Return the [X, Y] coordinate for the center point of the cell that contains the specified text.  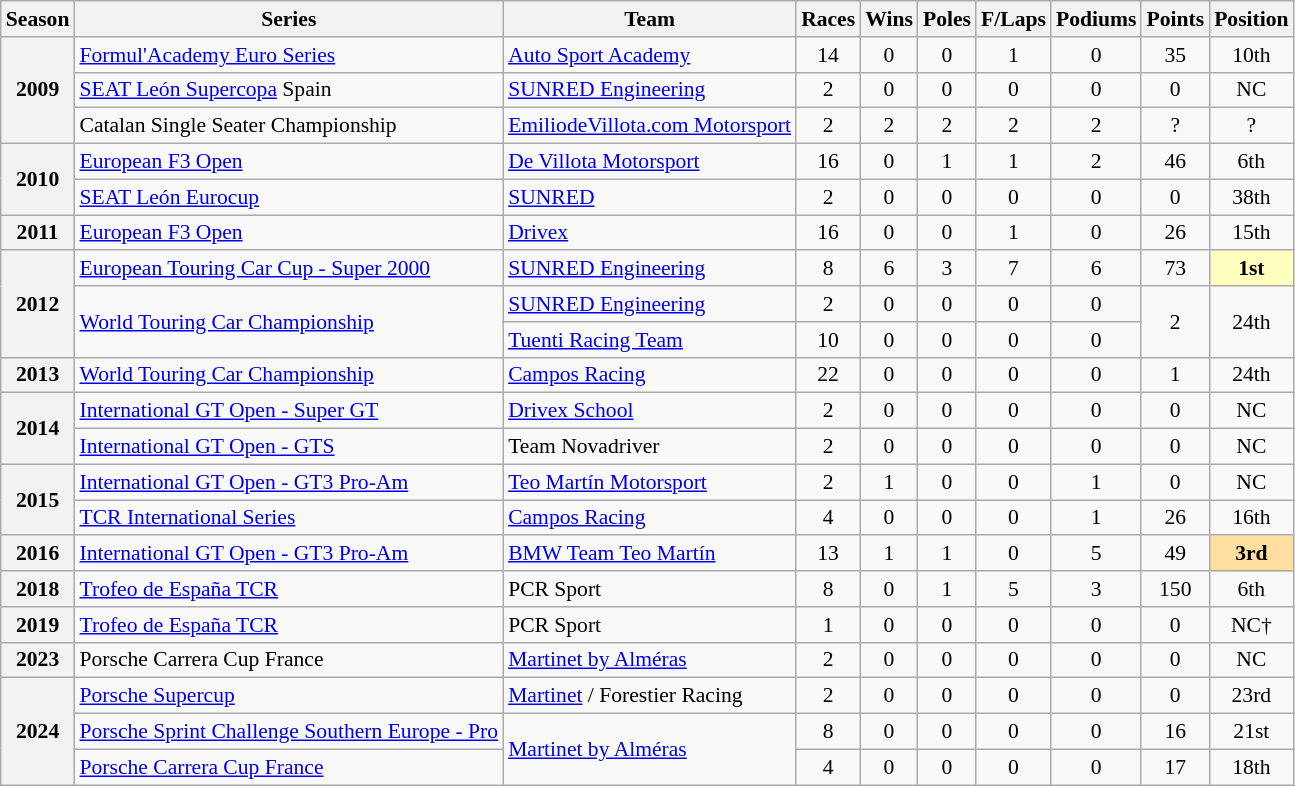
17 [1175, 767]
21st [1251, 732]
Drivex [650, 233]
Catalan Single Seater Championship [288, 126]
Porsche Supercup [288, 696]
Series [288, 19]
16th [1251, 518]
38th [1251, 197]
SEAT León Eurocup [288, 197]
35 [1175, 55]
14 [828, 55]
Porsche Sprint Challenge Southern Europe - Pro [288, 732]
NC† [1251, 625]
2012 [38, 304]
Season [38, 19]
46 [1175, 162]
22 [828, 375]
Formul'Academy Euro Series [288, 55]
2015 [38, 500]
De Villota Motorsport [650, 162]
49 [1175, 554]
73 [1175, 269]
7 [1014, 269]
Teo Martín Motorsport [650, 482]
Position [1251, 19]
150 [1175, 589]
13 [828, 554]
Wins [889, 19]
2014 [38, 428]
2016 [38, 554]
Martinet / Forestier Racing [650, 696]
Team Novadriver [650, 447]
2018 [38, 589]
EmiliodeVillota.com Motorsport [650, 126]
Races [828, 19]
3rd [1251, 554]
Team [650, 19]
2010 [38, 180]
23rd [1251, 696]
Drivex School [650, 411]
2024 [38, 732]
2019 [38, 625]
15th [1251, 233]
Podiums [1096, 19]
Auto Sport Academy [650, 55]
International GT Open - GTS [288, 447]
2011 [38, 233]
Points [1175, 19]
SUNRED [650, 197]
1st [1251, 269]
TCR International Series [288, 518]
10 [828, 340]
2009 [38, 90]
10th [1251, 55]
2023 [38, 660]
European Touring Car Cup - Super 2000 [288, 269]
18th [1251, 767]
International GT Open - Super GT [288, 411]
SEAT León Supercopa Spain [288, 90]
Tuenti Racing Team [650, 340]
Poles [947, 19]
BMW Team Teo Martín [650, 554]
2013 [38, 375]
F/Laps [1014, 19]
